Find where the given text appears and provide that cell's center as [x, y] coordinate. 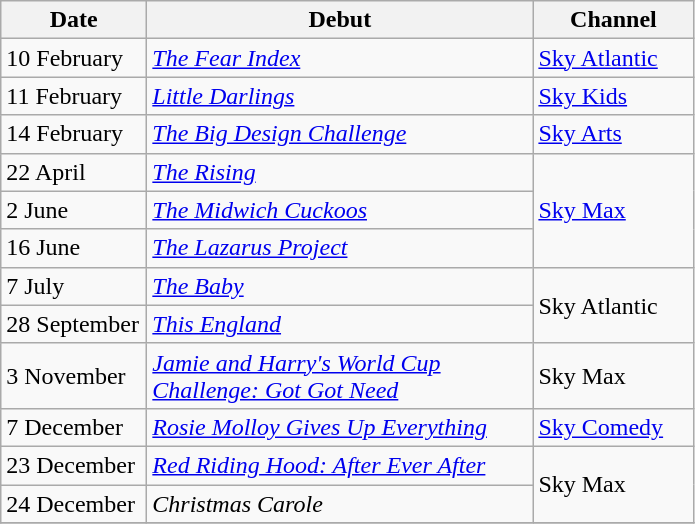
The Baby [340, 286]
23 December [74, 465]
The Fear Index [340, 58]
10 February [74, 58]
Channel [614, 20]
Rosie Molloy Gives Up Everything [340, 427]
Red Riding Hood: After Ever After [340, 465]
The Big Design Challenge [340, 134]
The Midwich Cuckoos [340, 210]
7 December [74, 427]
Jamie and Harry's World Cup Challenge: Got Got Need [340, 376]
11 February [74, 96]
The Rising [340, 172]
Sky Comedy [614, 427]
Sky Kids [614, 96]
2 June [74, 210]
Christmas Carole [340, 503]
3 November [74, 376]
Date [74, 20]
14 February [74, 134]
28 September [74, 324]
7 July [74, 286]
Sky Arts [614, 134]
24 December [74, 503]
16 June [74, 248]
22 April [74, 172]
The Lazarus Project [340, 248]
Debut [340, 20]
This England [340, 324]
Little Darlings [340, 96]
